From the cell containing the given text, extract its center point as (x, y) coordinate. 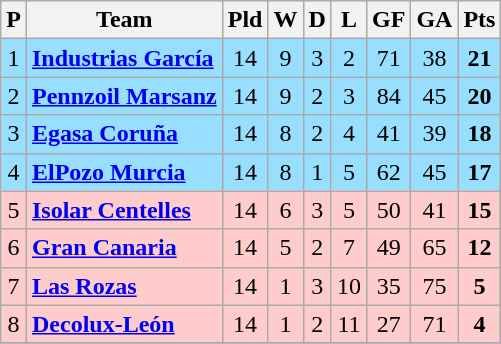
27 (388, 324)
GF (388, 20)
Las Rozas (124, 286)
Decolux-León (124, 324)
ElPozo Murcia (124, 172)
Pts (480, 20)
Egasa Coruña (124, 134)
Pennzoil Marsanz (124, 96)
21 (480, 58)
Team (124, 20)
20 (480, 96)
L (348, 20)
Isolar Centelles (124, 210)
D (317, 20)
W (286, 20)
Pld (245, 20)
62 (388, 172)
65 (434, 248)
39 (434, 134)
12 (480, 248)
11 (348, 324)
18 (480, 134)
17 (480, 172)
Industrias García (124, 58)
15 (480, 210)
75 (434, 286)
35 (388, 286)
38 (434, 58)
84 (388, 96)
10 (348, 286)
Gran Canaria (124, 248)
GA (434, 20)
P (14, 20)
50 (388, 210)
49 (388, 248)
